For the text-containing cell, return its midpoint in (X, Y) coordinate format. 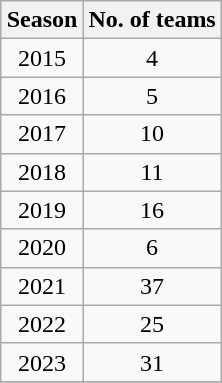
10 (152, 134)
2018 (42, 172)
Season (42, 20)
4 (152, 58)
2020 (42, 248)
2017 (42, 134)
37 (152, 286)
2023 (42, 362)
No. of teams (152, 20)
11 (152, 172)
2016 (42, 96)
6 (152, 248)
5 (152, 96)
2021 (42, 286)
25 (152, 324)
2019 (42, 210)
16 (152, 210)
31 (152, 362)
2015 (42, 58)
2022 (42, 324)
